Find where the given text appears and provide that cell's center as [x, y] coordinate. 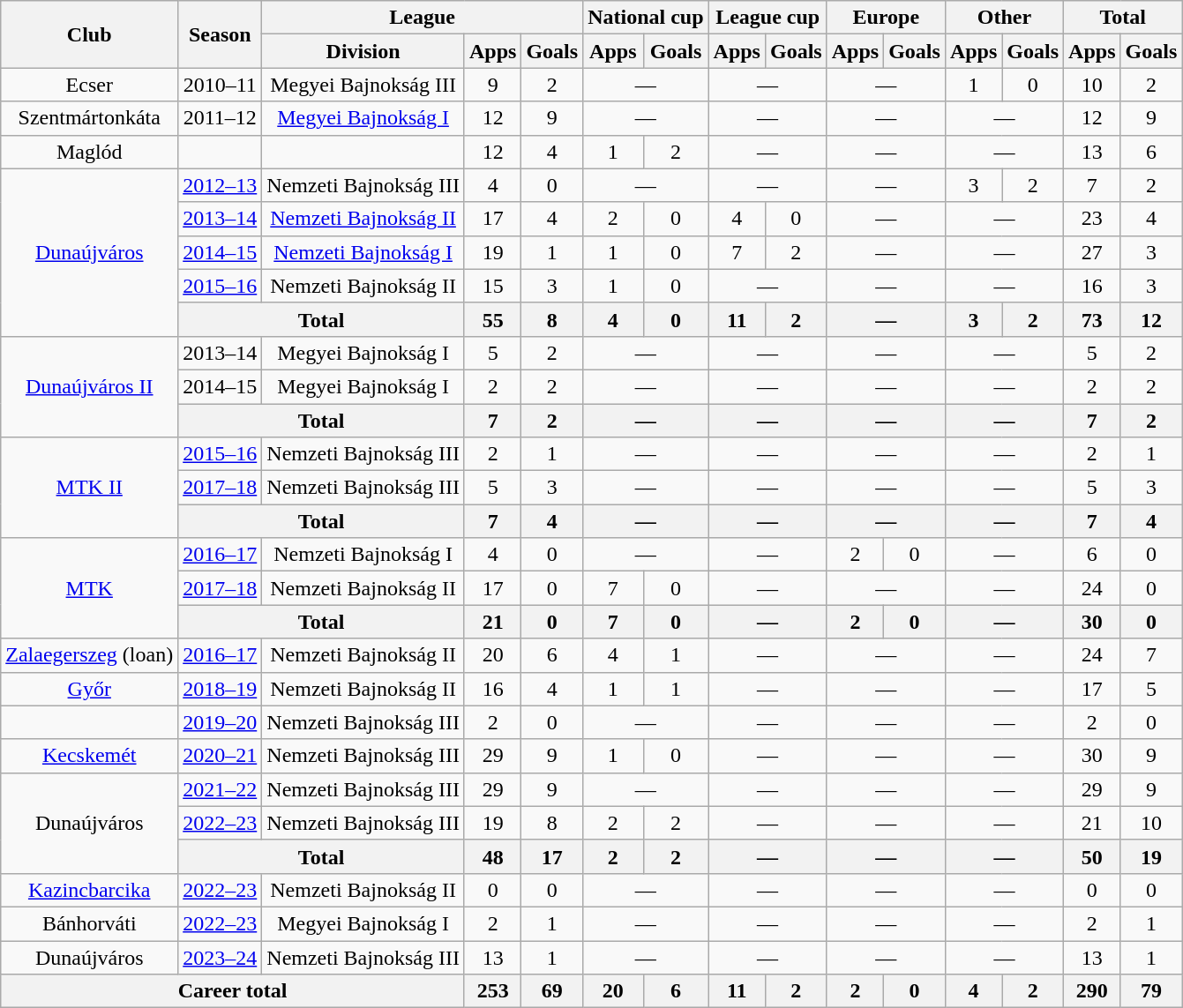
Career total [233, 991]
27 [1092, 252]
2010–11 [221, 85]
2019–20 [221, 722]
Maglód [90, 152]
Megyei Bajnokság III [363, 85]
Season [221, 34]
2021–22 [221, 789]
15 [492, 286]
290 [1092, 991]
2023–24 [221, 957]
National cup [646, 18]
2011–12 [221, 118]
Division [363, 51]
Győr [90, 689]
Kazincbarcika [90, 890]
Dunaújváros II [90, 386]
2018–19 [221, 689]
253 [492, 991]
55 [492, 319]
Bánhorváti [90, 923]
73 [1092, 319]
League cup [767, 18]
Szentmártonkáta [90, 118]
69 [552, 991]
48 [492, 856]
50 [1092, 856]
Kecskemét [90, 756]
79 [1151, 991]
League [423, 18]
Ecser [90, 85]
2020–21 [221, 756]
23 [1092, 219]
MTK [90, 588]
Europe [886, 18]
MTK II [90, 488]
Other [1004, 18]
2012–13 [221, 185]
Club [90, 34]
Zalaegerszeg (loan) [90, 655]
